Pinpoint the cell where the given text exists, returning its [x, y] midpoint coordinate. 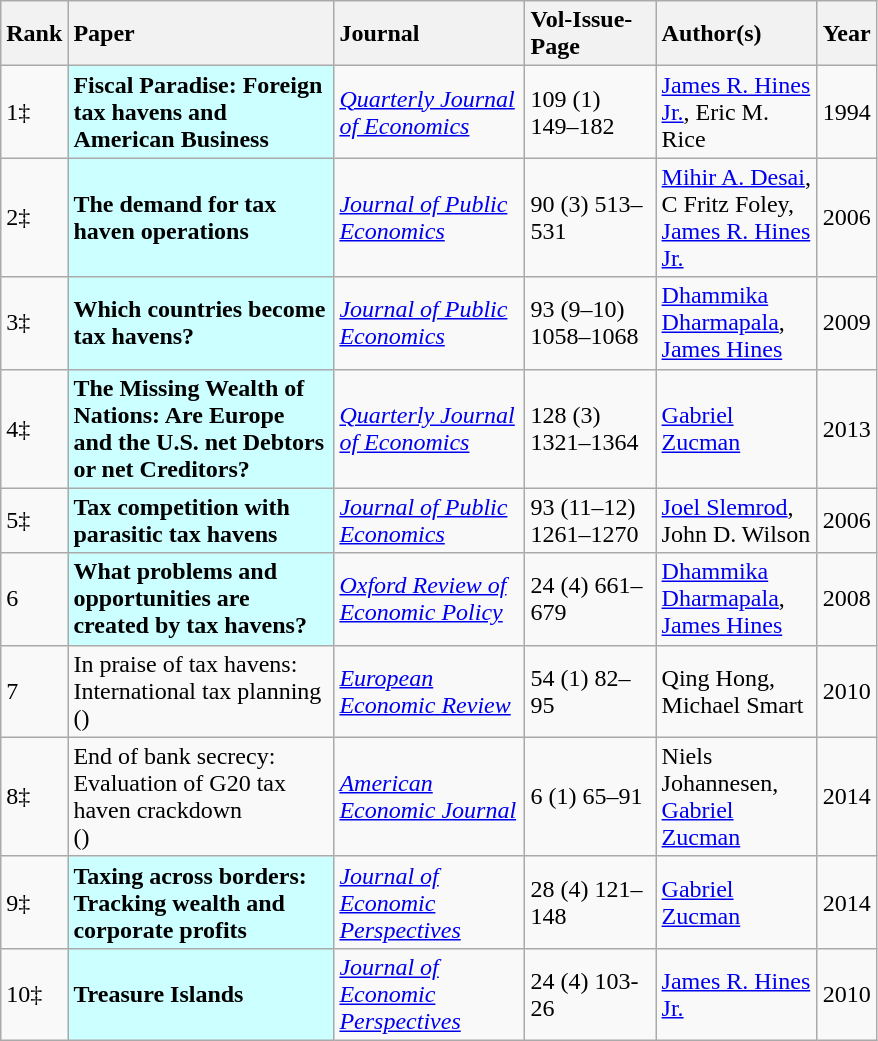
James R. Hines Jr., Eric M. Rice [736, 112]
Paper [201, 34]
End of bank secrecy: Evaluation of G20 tax haven crackdown() [201, 796]
The Missing Wealth of Nations: Are Europe and the U.S. net Debtors or net Creditors? [201, 428]
1‡ [34, 112]
6 (1) 65–91 [590, 796]
24 (4) 661–679 [590, 599]
Qing Hong, Michael Smart [736, 691]
Tax competition with parasitic tax havens [201, 520]
93 (9–10) 1058–1068 [590, 323]
American Economic Journal [430, 796]
Vol-Issue-Page [590, 34]
9‡ [34, 902]
7 [34, 691]
5‡ [34, 520]
The demand for tax haven operations [201, 218]
3‡ [34, 323]
4‡ [34, 428]
109 (1) 149–182 [590, 112]
What problems and opportunities are created by tax havens? [201, 599]
Author(s) [736, 34]
2013 [846, 428]
In praise of tax havens: International tax planning() [201, 691]
Year [846, 34]
93 (11–12) 1261–1270 [590, 520]
1994 [846, 112]
10‡ [34, 994]
8‡ [34, 796]
Taxing across borders: Tracking wealth and corporate profits [201, 902]
Fiscal Paradise: Foreign tax havens and American Business [201, 112]
Oxford Review of Economic Policy [430, 599]
Treasure Islands [201, 994]
2008 [846, 599]
6 [34, 599]
28 (4) 121–148 [590, 902]
Which countries become tax havens? [201, 323]
90 (3) 513–531 [590, 218]
128 (3) 1321–1364 [590, 428]
2009 [846, 323]
24 (4) 103-26 [590, 994]
54 (1) 82–95 [590, 691]
European Economic Review [430, 691]
Rank [34, 34]
Journal [430, 34]
2‡ [34, 218]
Niels Johannesen, Gabriel Zucman [736, 796]
Mihir A. Desai, C Fritz Foley, James R. Hines Jr. [736, 218]
James R. Hines Jr. [736, 994]
Joel Slemrod, John D. Wilson [736, 520]
